Detect which cell encompasses the target text, then output its [X, Y] center coordinate. 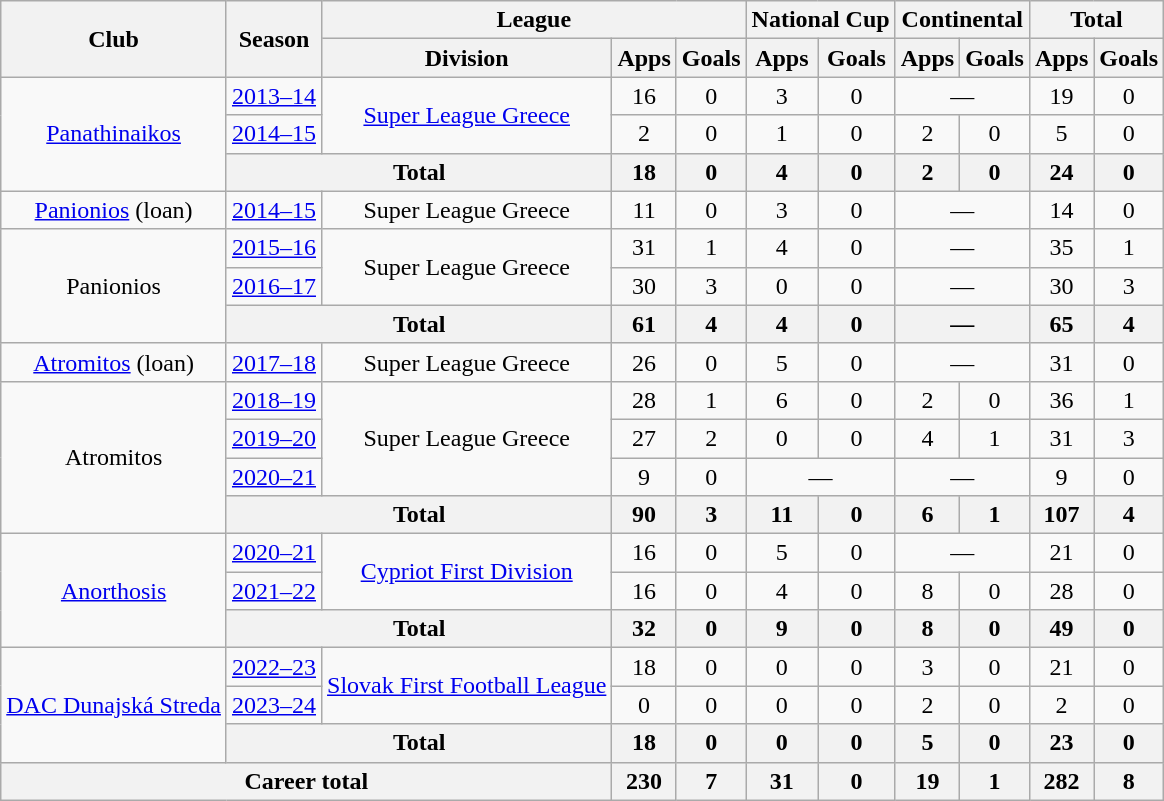
League [534, 20]
49 [1061, 629]
Division [467, 58]
Slovak First Football League [467, 686]
24 [1061, 172]
Season [274, 39]
Anorthosis [114, 591]
2016–17 [274, 286]
2019–20 [274, 438]
36 [1061, 400]
Panathinaikos [114, 134]
Panionios [114, 286]
90 [644, 515]
14 [1061, 210]
230 [644, 781]
2023–24 [274, 705]
65 [1061, 324]
2015–16 [274, 248]
2022–23 [274, 667]
107 [1061, 515]
23 [1061, 743]
Career total [306, 781]
2013–14 [274, 96]
282 [1061, 781]
2018–19 [274, 400]
26 [644, 362]
2021–22 [274, 591]
Cypriot First Division [467, 572]
National Cup [820, 20]
DAC Dunajská Streda [114, 705]
7 [711, 781]
Club [114, 39]
Panionios (loan) [114, 210]
32 [644, 629]
27 [644, 438]
Continental [962, 20]
Atromitos [114, 457]
2017–18 [274, 362]
61 [644, 324]
35 [1061, 248]
Atromitos (loan) [114, 362]
